Output the [X, Y] coordinate of the center of the cell containing the given text.  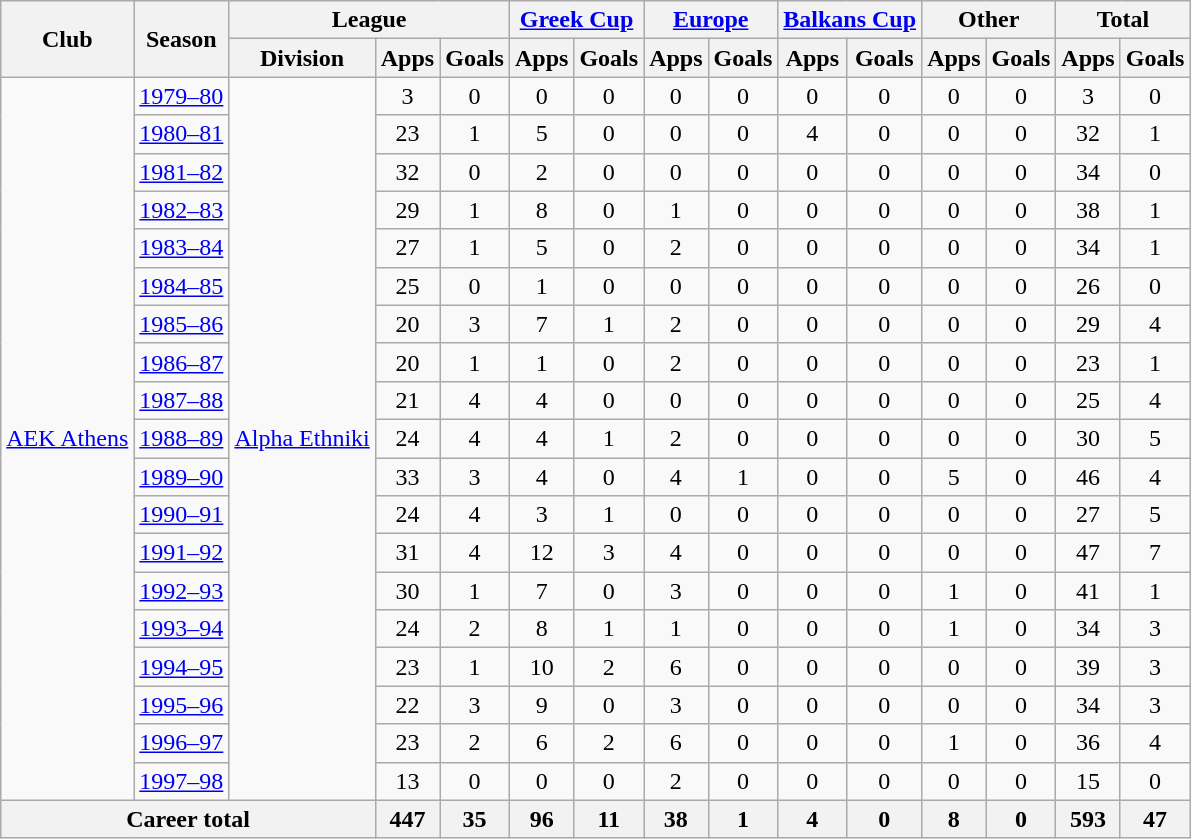
12 [541, 553]
1979–80 [182, 96]
21 [407, 400]
1984–85 [182, 286]
1987–88 [182, 400]
League [370, 20]
1993–94 [182, 629]
Division [302, 58]
33 [407, 477]
13 [407, 781]
Europe [711, 20]
1990–91 [182, 515]
96 [541, 819]
1996–97 [182, 743]
35 [475, 819]
26 [1088, 286]
1983–84 [182, 248]
1988–89 [182, 438]
1980–81 [182, 134]
1995–96 [182, 705]
1982–83 [182, 210]
11 [609, 819]
9 [541, 705]
Season [182, 39]
Other [989, 20]
10 [541, 667]
1992–93 [182, 591]
1997–98 [182, 781]
447 [407, 819]
AEK Athens [68, 438]
1994–95 [182, 667]
39 [1088, 667]
Total [1123, 20]
593 [1088, 819]
1985–86 [182, 324]
1991–92 [182, 553]
31 [407, 553]
41 [1088, 591]
1989–90 [182, 477]
1981–82 [182, 172]
Career total [188, 819]
36 [1088, 743]
15 [1088, 781]
46 [1088, 477]
22 [407, 705]
Greek Cup [576, 20]
Club [68, 39]
Balkans Cup [850, 20]
1986–87 [182, 362]
Alpha Ethniki [302, 438]
